Provide the (x, y) coordinate of the cell's center where the given text is located.  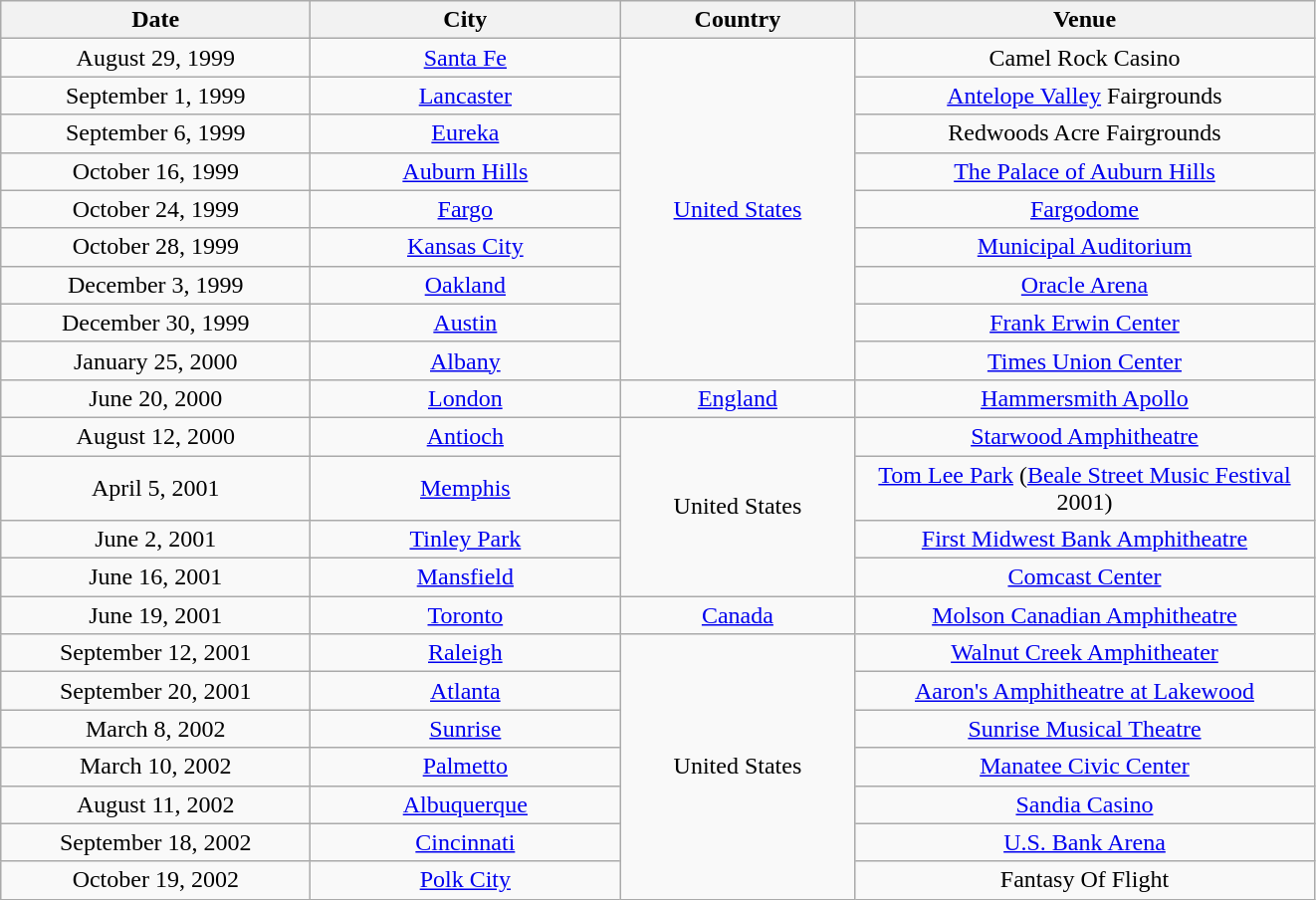
Palmetto (466, 767)
March 10, 2002 (155, 767)
August 11, 2002 (155, 804)
Lancaster (466, 96)
City (466, 20)
Cincinnati (466, 842)
Antelope Valley Fairgrounds (1085, 96)
Atlanta (466, 691)
Raleigh (466, 653)
Camel Rock Casino (1085, 58)
April 5, 2001 (155, 488)
March 8, 2002 (155, 729)
Fargo (466, 209)
England (738, 398)
December 3, 1999 (155, 285)
August 29, 1999 (155, 58)
Mansfield (466, 577)
Albany (466, 360)
Eureka (466, 133)
Hammersmith Apollo (1085, 398)
Antioch (466, 436)
September 12, 2001 (155, 653)
Venue (1085, 20)
Molson Canadian Amphitheatre (1085, 615)
June 2, 2001 (155, 540)
Aaron's Amphitheatre at Lakewood (1085, 691)
October 19, 2002 (155, 880)
Oakland (466, 285)
August 12, 2000 (155, 436)
Kansas City (466, 247)
First Midwest Bank Amphitheatre (1085, 540)
Times Union Center (1085, 360)
Comcast Center (1085, 577)
June 19, 2001 (155, 615)
Albuquerque (466, 804)
Sunrise (466, 729)
Tinley Park (466, 540)
October 24, 1999 (155, 209)
June 20, 2000 (155, 398)
September 6, 1999 (155, 133)
September 1, 1999 (155, 96)
Walnut Creek Amphitheater (1085, 653)
Canada (738, 615)
The Palace of Auburn Hills (1085, 171)
January 25, 2000 (155, 360)
Redwoods Acre Fairgrounds (1085, 133)
U.S. Bank Arena (1085, 842)
Municipal Auditorium (1085, 247)
Frank Erwin Center (1085, 323)
Santa Fe (466, 58)
Auburn Hills (466, 171)
September 18, 2002 (155, 842)
Country (738, 20)
Manatee Civic Center (1085, 767)
Sunrise Musical Theatre (1085, 729)
September 20, 2001 (155, 691)
Toronto (466, 615)
Oracle Arena (1085, 285)
Fantasy Of Flight (1085, 880)
Starwood Amphitheatre (1085, 436)
October 28, 1999 (155, 247)
London (466, 398)
Memphis (466, 488)
Sandia Casino (1085, 804)
Tom Lee Park (Beale Street Music Festival 2001) (1085, 488)
December 30, 1999 (155, 323)
Fargodome (1085, 209)
June 16, 2001 (155, 577)
October 16, 1999 (155, 171)
Austin (466, 323)
Date (155, 20)
Polk City (466, 880)
